Return [X, Y] of the center of cell containing provided text 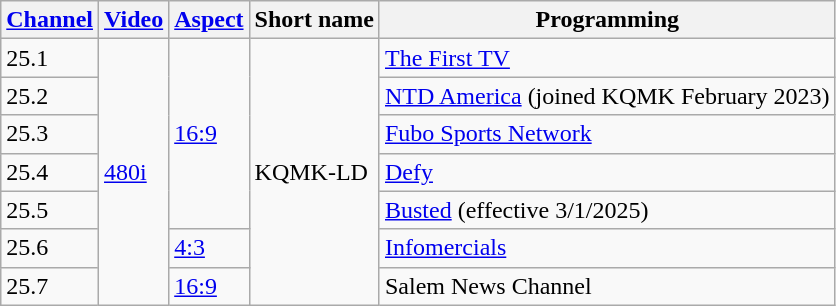
4:3 [209, 248]
Channel [50, 20]
Defy [607, 172]
25.2 [50, 96]
Short name [314, 20]
480i [134, 172]
Aspect [209, 20]
25.5 [50, 210]
Salem News Channel [607, 286]
Programming [607, 20]
25.6 [50, 248]
25.3 [50, 134]
Video [134, 20]
The First TV [607, 58]
KQMK-LD [314, 172]
NTD America (joined KQMK February 2023) [607, 96]
Busted (effective 3/1/2025) [607, 210]
Infomercials [607, 248]
25.7 [50, 286]
25.1 [50, 58]
25.4 [50, 172]
Fubo Sports Network [607, 134]
